Return the [x, y] coordinate for the center point of the cell that contains the specified text.  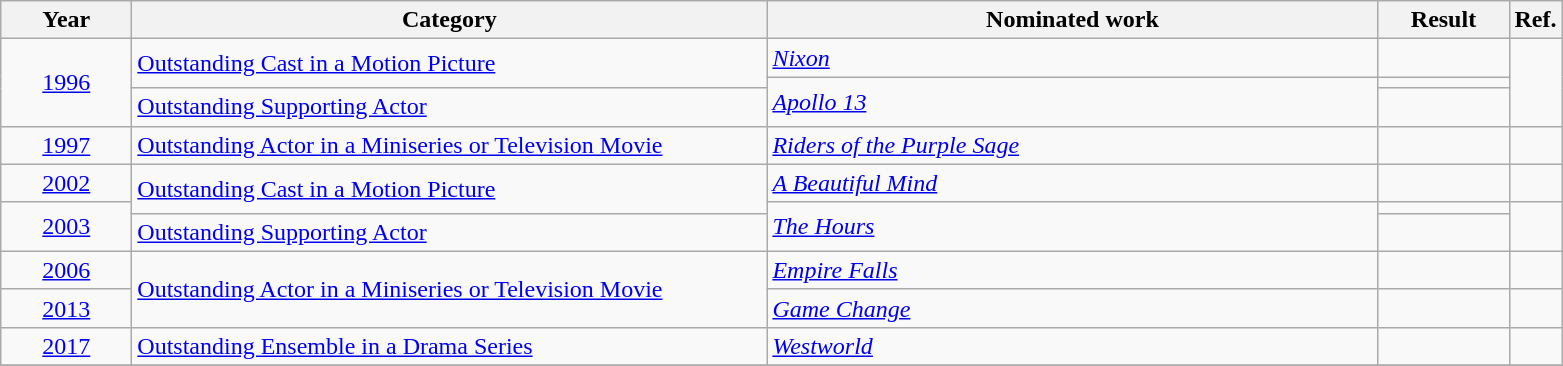
Year [66, 20]
2003 [66, 226]
Category [450, 20]
Outstanding Ensemble in a Drama Series [450, 346]
A Beautiful Mind [1072, 183]
Result [1444, 20]
Nominated work [1072, 20]
2006 [66, 270]
Game Change [1072, 308]
Empire Falls [1072, 270]
2017 [66, 346]
The Hours [1072, 226]
2002 [66, 183]
Apollo 13 [1072, 102]
Westworld [1072, 346]
1997 [66, 145]
1996 [66, 82]
Ref. [1536, 20]
2013 [66, 308]
Nixon [1072, 58]
Riders of the Purple Sage [1072, 145]
